Determine the (x, y) coordinate at the center of the cell enclosing the given text.  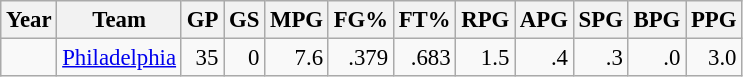
GS (244, 20)
.4 (544, 58)
RPG (486, 20)
FG% (360, 20)
GP (202, 20)
Team (119, 20)
Philadelphia (119, 58)
.683 (424, 58)
SPG (600, 20)
.379 (360, 58)
35 (202, 58)
0 (244, 58)
FT% (424, 20)
PPG (714, 20)
BPG (656, 20)
7.6 (297, 58)
Year (29, 20)
3.0 (714, 58)
.0 (656, 58)
1.5 (486, 58)
.3 (600, 58)
APG (544, 20)
MPG (297, 20)
